Capture the cell that displays the provided text and extract its [X, Y] central coordinate. 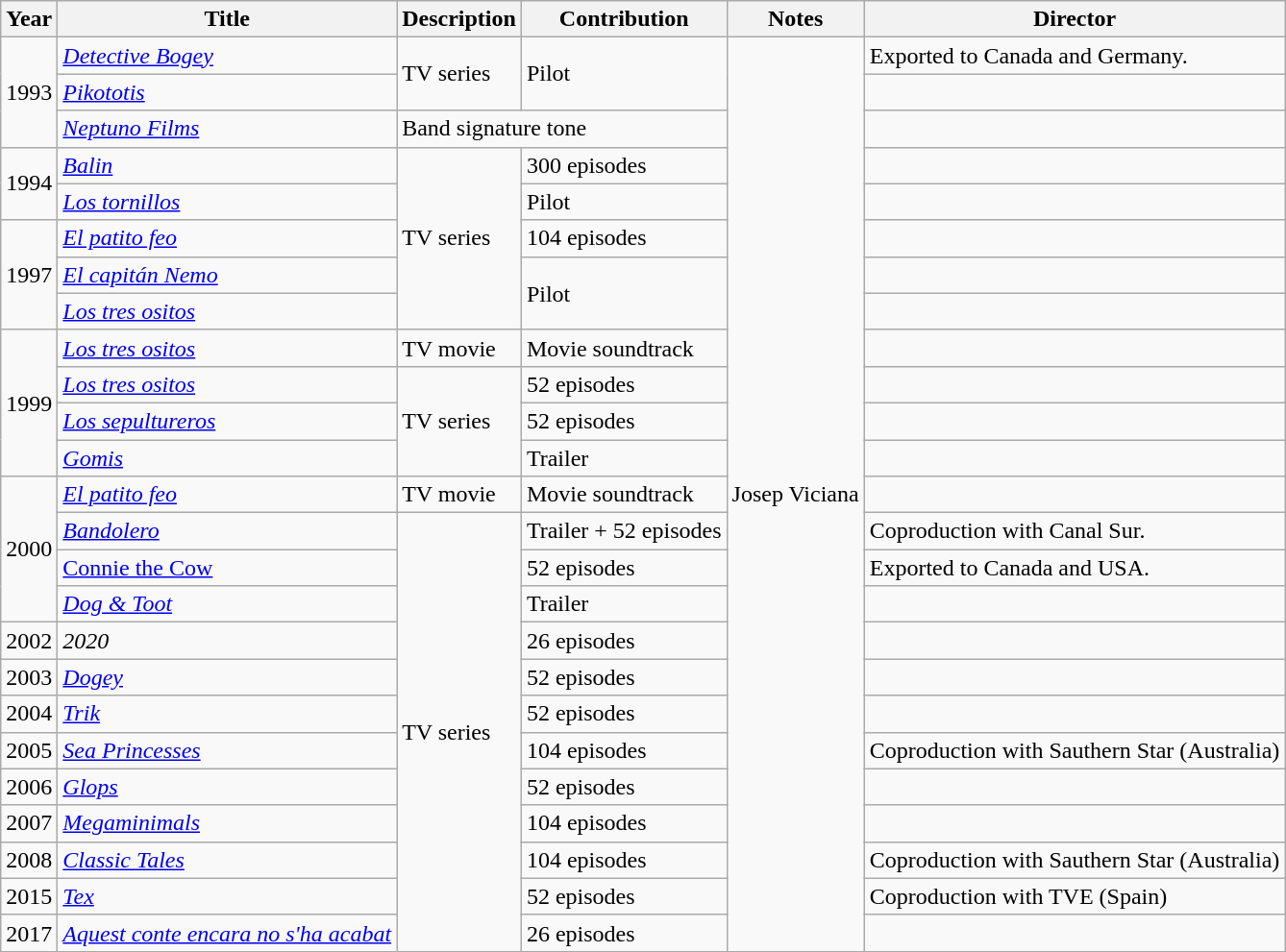
Glops [227, 787]
Description [459, 19]
Los tornillos [227, 202]
Notes [796, 19]
Pikototis [227, 92]
Trik [227, 714]
Contribution [624, 19]
1999 [29, 403]
Bandolero [227, 531]
Trailer + 52 episodes [624, 531]
Exported to Canada and Germany. [1075, 56]
Classic Tales [227, 860]
Connie the Cow [227, 568]
Band signature tone [561, 129]
Tex [227, 896]
1994 [29, 183]
Title [227, 19]
Gomis [227, 458]
Josep Viciana [796, 495]
2002 [29, 641]
2008 [29, 860]
Coproduction with Canal Sur. [1075, 531]
2017 [29, 933]
Detective Bogey [227, 56]
300 episodes [624, 165]
Year [29, 19]
Exported to Canada and USA. [1075, 568]
2007 [29, 823]
1997 [29, 275]
1993 [29, 92]
Megaminimals [227, 823]
Coproduction with TVE (Spain) [1075, 896]
Sea Princesses [227, 750]
2004 [29, 714]
Dogey [227, 677]
2020 [227, 641]
2015 [29, 896]
El capitán Nemo [227, 275]
Aquest conte encara no s'ha acabat [227, 933]
Dog & Toot [227, 604]
2000 [29, 549]
2006 [29, 787]
Neptuno Films [227, 129]
Director [1075, 19]
Los sepultureros [227, 421]
2003 [29, 677]
Balin [227, 165]
2005 [29, 750]
